For the text-containing cell, return its midpoint in (x, y) coordinate format. 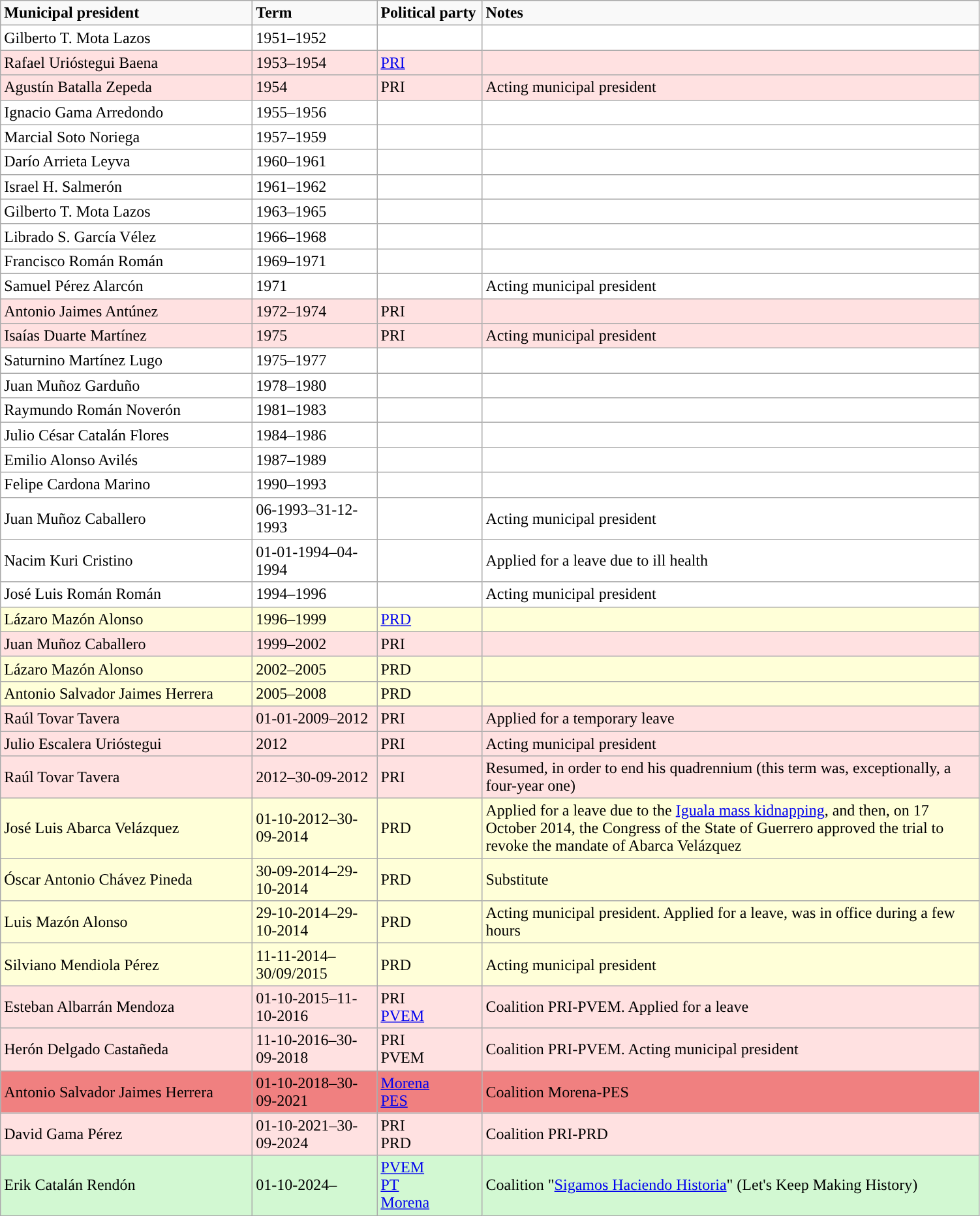
2002–2005 (314, 669)
Coalition PRI-PVEM. Acting municipal president (731, 1049)
30-09-2014–29-10-2014 (314, 879)
Israel H. Salmerón (127, 187)
Felipe Cardona Marino (127, 485)
Applied for a temporary leave (731, 718)
2012–30-09-2012 (314, 778)
1969–1971 (314, 261)
29-10-2014–29-10-2014 (314, 922)
1966–1968 (314, 236)
1975 (314, 336)
David Gama Pérez (127, 1134)
1960–1961 (314, 162)
Ignacio Gama Arredondo (127, 112)
01-10-2021–30-09-2024 (314, 1134)
Raymundo Román Noverón (127, 410)
01-01-2009–2012 (314, 718)
01-10-2018–30-09-2021 (314, 1092)
1953–1954 (314, 63)
1999–2002 (314, 644)
Isaías Duarte Martínez (127, 336)
Applied for a leave due to ill health (731, 561)
Substitute (731, 879)
Julio César Catalán Flores (127, 435)
Antonio Jaimes Antúnez (127, 311)
Herón Delgado Castañeda (127, 1049)
01-10-2024– (314, 1185)
01-01-1994–04-1994 (314, 561)
Rafael Urióstegui Baena (127, 63)
1957–1959 (314, 137)
Notes (731, 13)
Morena PES (429, 1092)
2012 (314, 743)
Nacim Kuri Cristino (127, 561)
José Luis Abarca Velázquez (127, 828)
Coalition Morena-PES (731, 1092)
1954 (314, 87)
1975–1977 (314, 361)
Darío Arrieta Leyva (127, 162)
PVEM PT Morena (429, 1185)
1990–1993 (314, 485)
11-11-2014–30/09/2015 (314, 964)
Esteban Albarrán Mendoza (127, 1007)
Resumed, in order to end his quadrennium (this term was, exceptionally, a four-year one) (731, 778)
Francisco Román Román (127, 261)
1961–1962 (314, 187)
1978–1980 (314, 386)
Julio Escalera Urióstegui (127, 743)
Óscar Antonio Chávez Pineda (127, 879)
Luis Mazón Alonso (127, 922)
Political party (429, 13)
Juan Muñoz Garduño (127, 386)
01-10-2012–30-09-2014 (314, 828)
Emilio Alonso Avilés (127, 460)
Agustín Batalla Zepeda (127, 87)
1984–1986 (314, 435)
Silviano Mendiola Pérez (127, 964)
1971 (314, 286)
1951–1952 (314, 38)
Librado S. García Vélez (127, 236)
06-1993–31-12-1993 (314, 518)
1963–1965 (314, 211)
Saturnino Martínez Lugo (127, 361)
José Luis Román Román (127, 594)
1981–1983 (314, 410)
2005–2008 (314, 693)
1996–1999 (314, 619)
Coalition PRI-PRD (731, 1134)
01-10-2015–11-10-2016 (314, 1007)
Erik Catalán Rendón (127, 1185)
Coalition "Sigamos Haciendo Historia" (Let's Keep Making History) (731, 1185)
Acting municipal president. Applied for a leave, was in office during a few hours (731, 922)
Samuel Pérez Alarcón (127, 286)
Marcial Soto Noriega (127, 137)
Coalition PRI-PVEM. Applied for a leave (731, 1007)
Municipal president (127, 13)
1972–1974 (314, 311)
11-10-2016–30-09-2018 (314, 1049)
1994–1996 (314, 594)
Term (314, 13)
PRI PRD (429, 1134)
1987–1989 (314, 460)
1955–1956 (314, 112)
